Identify which cell holds the provided text, then report its (x, y) central coordinate. 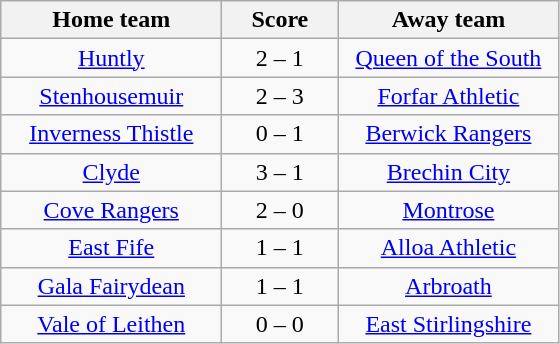
Vale of Leithen (112, 324)
Cove Rangers (112, 210)
Montrose (448, 210)
Queen of the South (448, 58)
0 – 0 (280, 324)
Berwick Rangers (448, 134)
East Stirlingshire (448, 324)
2 – 3 (280, 96)
Inverness Thistle (112, 134)
Huntly (112, 58)
Gala Fairydean (112, 286)
Forfar Athletic (448, 96)
0 – 1 (280, 134)
2 – 0 (280, 210)
Home team (112, 20)
East Fife (112, 248)
2 – 1 (280, 58)
Away team (448, 20)
Arbroath (448, 286)
Brechin City (448, 172)
Score (280, 20)
Stenhousemuir (112, 96)
Clyde (112, 172)
Alloa Athletic (448, 248)
3 – 1 (280, 172)
